For the text-containing cell, return its midpoint in [X, Y] coordinate format. 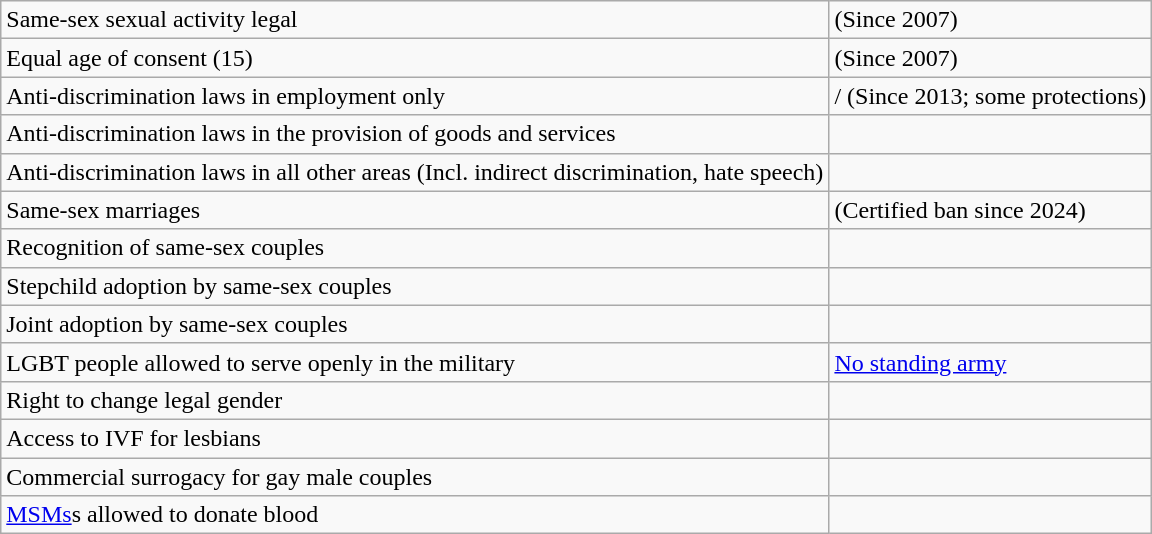
Same-sex marriages [415, 210]
(Certified ban since 2024) [990, 210]
Anti-discrimination laws in all other areas (Incl. indirect discrimination, hate speech) [415, 172]
Access to IVF for lesbians [415, 438]
Same-sex sexual activity legal [415, 20]
LGBT people allowed to serve openly in the military [415, 362]
Stepchild adoption by same-sex couples [415, 286]
Anti-discrimination laws in the provision of goods and services [415, 134]
Joint adoption by same-sex couples [415, 324]
Recognition of same-sex couples [415, 248]
/ (Since 2013; some protections) [990, 96]
Right to change legal gender [415, 400]
MSMss allowed to donate blood [415, 515]
Equal age of consent (15) [415, 58]
No standing army [990, 362]
Anti-discrimination laws in employment only [415, 96]
Commercial surrogacy for gay male couples [415, 477]
